Detect which cell encompasses the target text, then output its [x, y] center coordinate. 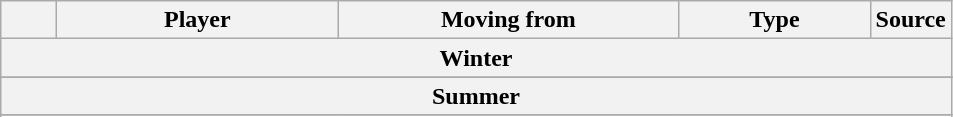
Winter [476, 58]
Type [774, 20]
Moving from [508, 20]
Summer [476, 96]
Source [910, 20]
Player [198, 20]
